Provide the (x, y) coordinate of the cell's center where the given text is located.  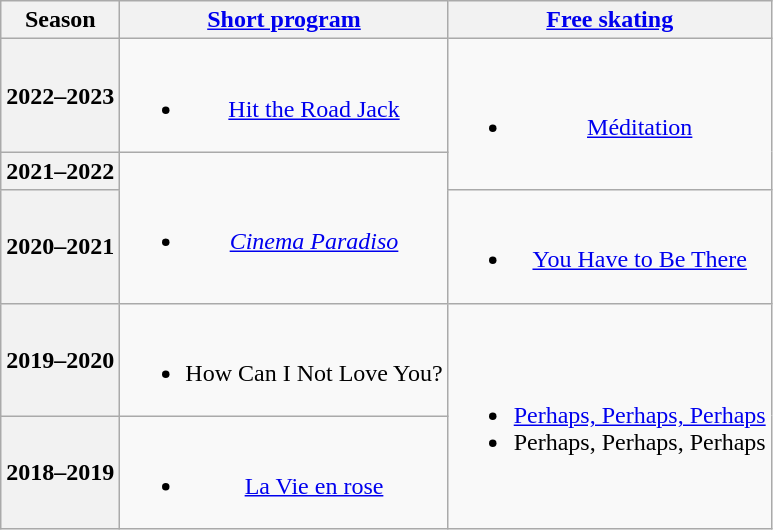
2020–2021 (60, 246)
Méditation (610, 114)
2022–2023 (60, 96)
Perhaps, Perhaps, Perhaps Perhaps, Perhaps, Perhaps (610, 416)
2021–2022 (60, 171)
Cinema Paradiso (284, 228)
Season (60, 20)
La Vie en rose (284, 472)
Short program (284, 20)
2019–2020 (60, 360)
You Have to Be There (610, 246)
How Can I Not Love You? (284, 360)
Free skating (610, 20)
2018–2019 (60, 472)
Hit the Road Jack (284, 96)
